Find where the given text appears and provide that cell's center as (x, y) coordinate. 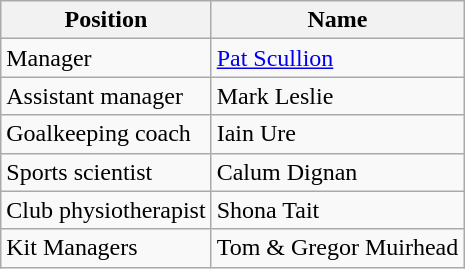
Shona Tait (338, 210)
Name (338, 20)
Calum Dignan (338, 172)
Position (106, 20)
Goalkeeping coach (106, 134)
Tom & Gregor Muirhead (338, 248)
Sports scientist (106, 172)
Kit Managers (106, 248)
Club physiotherapist (106, 210)
Pat Scullion (338, 58)
Assistant manager (106, 96)
Manager (106, 58)
Iain Ure (338, 134)
Mark Leslie (338, 96)
